For the text-containing cell, return its midpoint in (x, y) coordinate format. 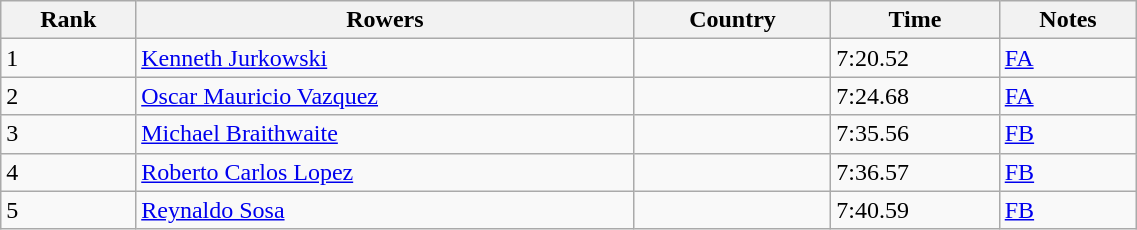
Notes (1068, 20)
1 (68, 58)
Country (732, 20)
Roberto Carlos Lopez (386, 172)
Reynaldo Sosa (386, 210)
7:40.59 (915, 210)
Oscar Mauricio Vazquez (386, 96)
Time (915, 20)
7:36.57 (915, 172)
7:20.52 (915, 58)
Michael Braithwaite (386, 134)
Rowers (386, 20)
Rank (68, 20)
2 (68, 96)
Kenneth Jurkowski (386, 58)
5 (68, 210)
7:35.56 (915, 134)
4 (68, 172)
7:24.68 (915, 96)
3 (68, 134)
